Scan for the cell matching the given text and deliver its [X, Y] coordinate at center. 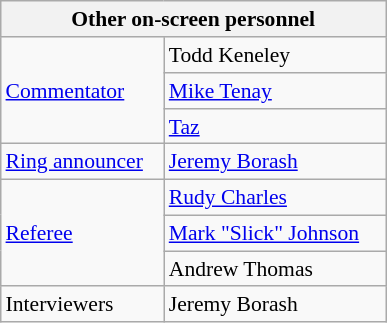
Todd Keneley [275, 55]
Andrew Thomas [275, 269]
Mark "Slick" Johnson [275, 233]
Ring announcer [82, 162]
Mike Tenay [275, 91]
Commentator [82, 90]
Referee [82, 232]
Other on-screen personnel [194, 19]
Taz [275, 126]
Interviewers [82, 304]
Rudy Charles [275, 197]
